Determine the [x, y] coordinate at the center of the cell enclosing the given text.  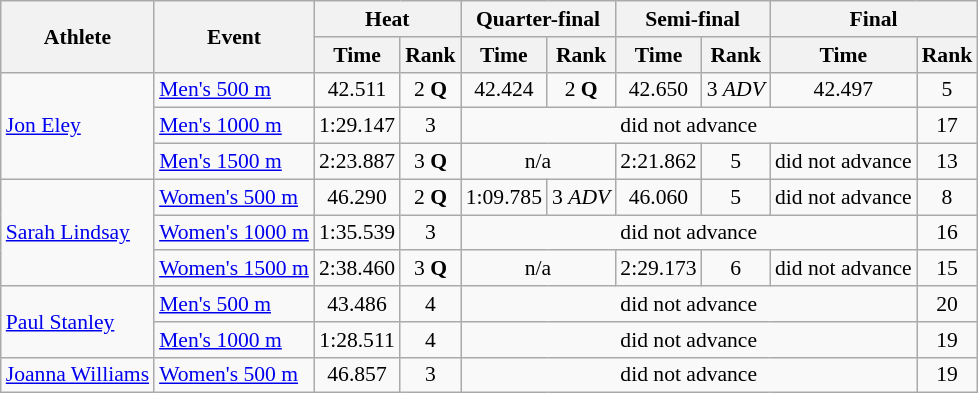
Jon Eley [78, 126]
1:28.511 [357, 340]
46.857 [357, 375]
13 [948, 162]
Heat [388, 19]
42.511 [357, 90]
Event [234, 36]
17 [948, 126]
Semi-final [692, 19]
1:09.785 [504, 197]
2:38.460 [357, 269]
46.060 [658, 197]
Final [874, 19]
42.497 [844, 90]
1:35.539 [357, 233]
1:29.147 [357, 126]
8 [948, 197]
Men's 1500 m [234, 162]
6 [736, 269]
Joanna Williams [78, 375]
Paul Stanley [78, 322]
46.290 [357, 197]
Quarter-final [538, 19]
2:29.173 [658, 269]
Women's 1500 m [234, 269]
Sarah Lindsay [78, 232]
42.650 [658, 90]
Athlete [78, 36]
2:23.887 [357, 162]
42.424 [504, 90]
Women's 1000 m [234, 233]
43.486 [357, 304]
16 [948, 233]
20 [948, 304]
15 [948, 269]
2:21.862 [658, 162]
